Return [X, Y] of the center of cell containing provided text 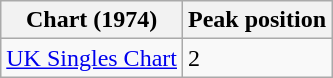
Peak position [256, 20]
2 [256, 58]
Chart (1974) [92, 20]
UK Singles Chart [92, 58]
